Provide the [X, Y] coordinate of the cell's center where the given text is located.  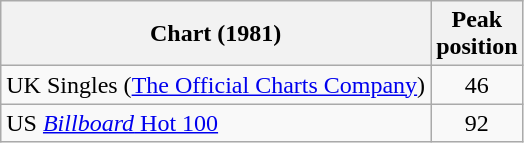
92 [477, 123]
Chart (1981) [216, 34]
UK Singles (The Official Charts Company) [216, 85]
Peakposition [477, 34]
46 [477, 85]
US Billboard Hot 100 [216, 123]
